Search for the cell housing the specified text and yield its (X, Y) center coordinate. 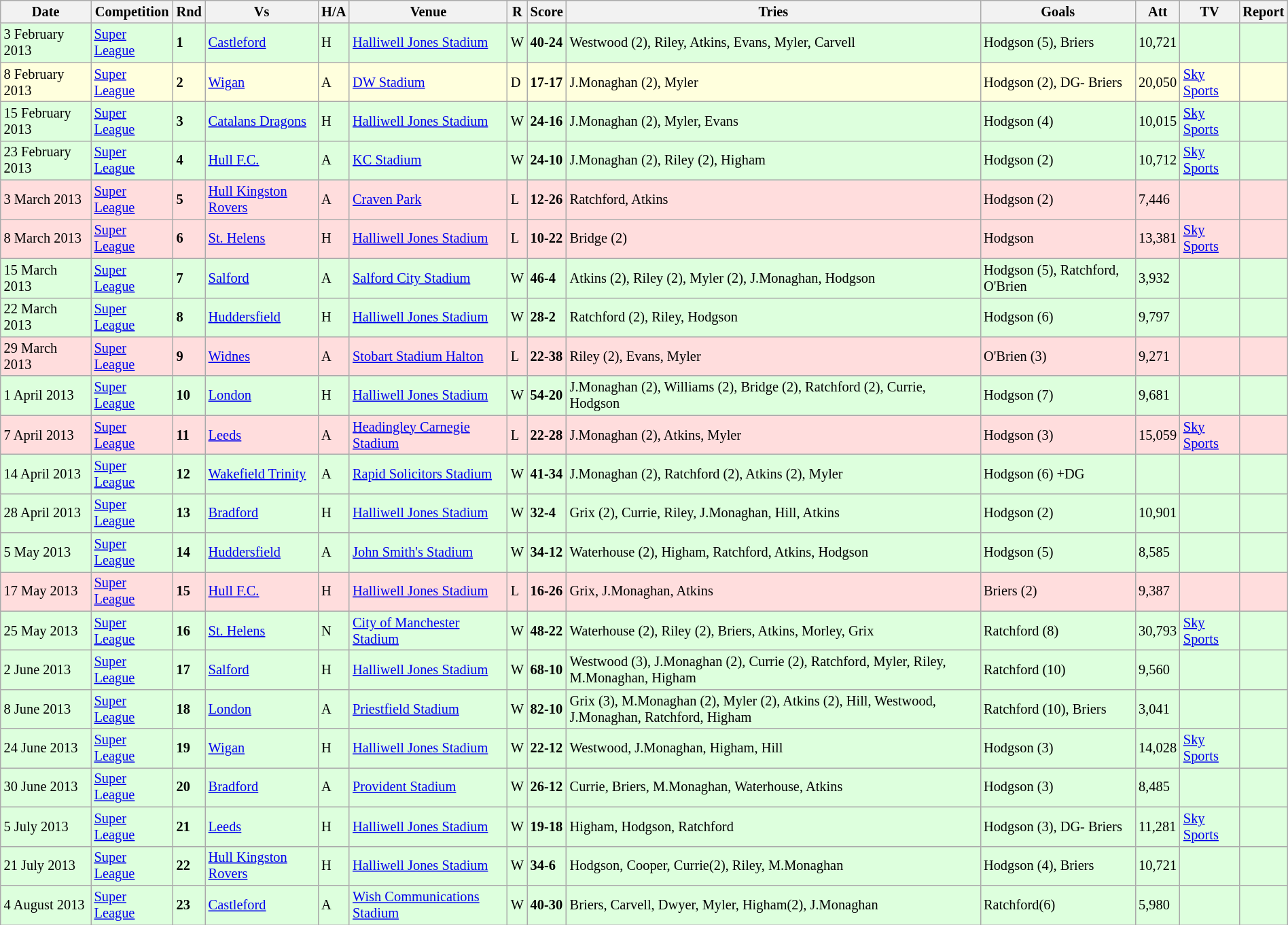
7 April 2013 (46, 435)
21 July 2013 (46, 866)
30,793 (1158, 631)
Hodgson (5) (1058, 553)
10,015 (1158, 121)
26-12 (547, 787)
1 April 2013 (46, 396)
N (334, 631)
20,050 (1158, 82)
6 (189, 239)
Currie, Briers, M.Monaghan, Waterhouse, Atkins (773, 787)
Ratchford, Atkins (773, 200)
Widnes (262, 356)
29 March 2013 (46, 356)
8 March 2013 (46, 239)
Vs (262, 12)
32-4 (547, 513)
Craven Park (428, 200)
Westwood (3), J.Monaghan (2), Currie (2), Ratchford, Myler, Riley, M.Monaghan, Higham (773, 669)
Hodgson (5), Ratchford, O'Brien (1058, 278)
J.Monaghan (2), Ratchford (2), Atkins (2), Myler (773, 474)
13 (189, 513)
7,446 (1158, 200)
5 July 2013 (46, 826)
J.Monaghan (2), Williams (2), Bridge (2), Ratchford (2), Currie, Hodgson (773, 396)
19 (189, 748)
Hodgson (4), Briers (1058, 866)
20 (189, 787)
24-16 (547, 121)
TV (1209, 12)
21 (189, 826)
J.Monaghan (2), Myler (773, 82)
9,797 (1158, 317)
5 (189, 200)
9,681 (1158, 396)
8 February 2013 (46, 82)
54-20 (547, 396)
8,585 (1158, 553)
22-12 (547, 748)
Att (1158, 12)
14 April 2013 (46, 474)
24-10 (547, 160)
Rapid Solicitors Stadium (428, 474)
Ratchford (8) (1058, 631)
18 (189, 709)
9,387 (1158, 591)
40-24 (547, 43)
12-26 (547, 200)
8 June 2013 (46, 709)
1 (189, 43)
O'Brien (3) (1058, 356)
3 March 2013 (46, 200)
12 (189, 474)
Hodgson (7) (1058, 396)
11,281 (1158, 826)
14,028 (1158, 748)
28 April 2013 (46, 513)
Briers (2) (1058, 591)
3,041 (1158, 709)
22-28 (547, 435)
16 (189, 631)
Hodgson (6) +DG (1058, 474)
30 June 2013 (46, 787)
19-18 (547, 826)
3,932 (1158, 278)
Grix (3), M.Monaghan (2), Myler (2), Atkins (2), Hill, Westwood, J.Monaghan, Ratchford, Higham (773, 709)
7 (189, 278)
Report (1264, 12)
Grix (2), Currie, Riley, J.Monaghan, Hill, Atkins (773, 513)
46-4 (547, 278)
Grix, J.Monaghan, Atkins (773, 591)
KC Stadium (428, 160)
24 June 2013 (46, 748)
22 March 2013 (46, 317)
H/A (334, 12)
34-12 (547, 553)
Ratchford(6) (1058, 905)
17-17 (547, 82)
Hodgson (2), DG- Briers (1058, 82)
Waterhouse (2), Riley (2), Briers, Atkins, Morley, Grix (773, 631)
Hodgson (4) (1058, 121)
8,485 (1158, 787)
15,059 (1158, 435)
D (518, 82)
Headingley Carnegie Stadium (428, 435)
82-10 (547, 709)
John Smith's Stadium (428, 553)
25 May 2013 (46, 631)
23 (189, 905)
2 June 2013 (46, 669)
68-10 (547, 669)
Tries (773, 12)
J.Monaghan (2), Riley (2), Higham (773, 160)
Westwood, J.Monaghan, Higham, Hill (773, 748)
J.Monaghan (2), Atkins, Myler (773, 435)
3 (189, 121)
Date (46, 12)
Goals (1058, 12)
15 March 2013 (46, 278)
14 (189, 553)
17 May 2013 (46, 591)
Atkins (2), Riley (2), Myler (2), J.Monaghan, Hodgson (773, 278)
Venue (428, 12)
Ratchford (10), Briers (1058, 709)
Briers, Carvell, Dwyer, Myler, Higham(2), J.Monaghan (773, 905)
Wish Communications Stadium (428, 905)
9,271 (1158, 356)
10-22 (547, 239)
28-2 (547, 317)
8 (189, 317)
5 May 2013 (46, 553)
Ratchford (10) (1058, 669)
Score (547, 12)
Stobart Stadium Halton (428, 356)
5,980 (1158, 905)
R (518, 12)
Wakefield Trinity (262, 474)
10 (189, 396)
Catalans Dragons (262, 121)
3 February 2013 (46, 43)
9 (189, 356)
22-38 (547, 356)
11 (189, 435)
34-6 (547, 866)
City of Manchester Stadium (428, 631)
Hodgson (5), Briers (1058, 43)
13,381 (1158, 239)
Provident Stadium (428, 787)
10,901 (1158, 513)
Rnd (189, 12)
Hodgson (3), DG- Briers (1058, 826)
Hodgson, Cooper, Currie(2), Riley, M.Monaghan (773, 866)
22 (189, 866)
4 (189, 160)
Waterhouse (2), Higham, Ratchford, Atkins, Hodgson (773, 553)
16-26 (547, 591)
Hodgson (1058, 239)
Bridge (2) (773, 239)
Competition (132, 12)
Riley (2), Evans, Myler (773, 356)
41-34 (547, 474)
48-22 (547, 631)
J.Monaghan (2), Myler, Evans (773, 121)
10,712 (1158, 160)
15 February 2013 (46, 121)
Hodgson (6) (1058, 317)
Salford City Stadium (428, 278)
23 February 2013 (46, 160)
17 (189, 669)
4 August 2013 (46, 905)
15 (189, 591)
Westwood (2), Riley, Atkins, Evans, Myler, Carvell (773, 43)
DW Stadium (428, 82)
2 (189, 82)
Higham, Hodgson, Ratchford (773, 826)
9,560 (1158, 669)
Ratchford (2), Riley, Hodgson (773, 317)
Priestfield Stadium (428, 709)
40-30 (547, 905)
